Find where the given text appears and provide that cell's center as [x, y] coordinate. 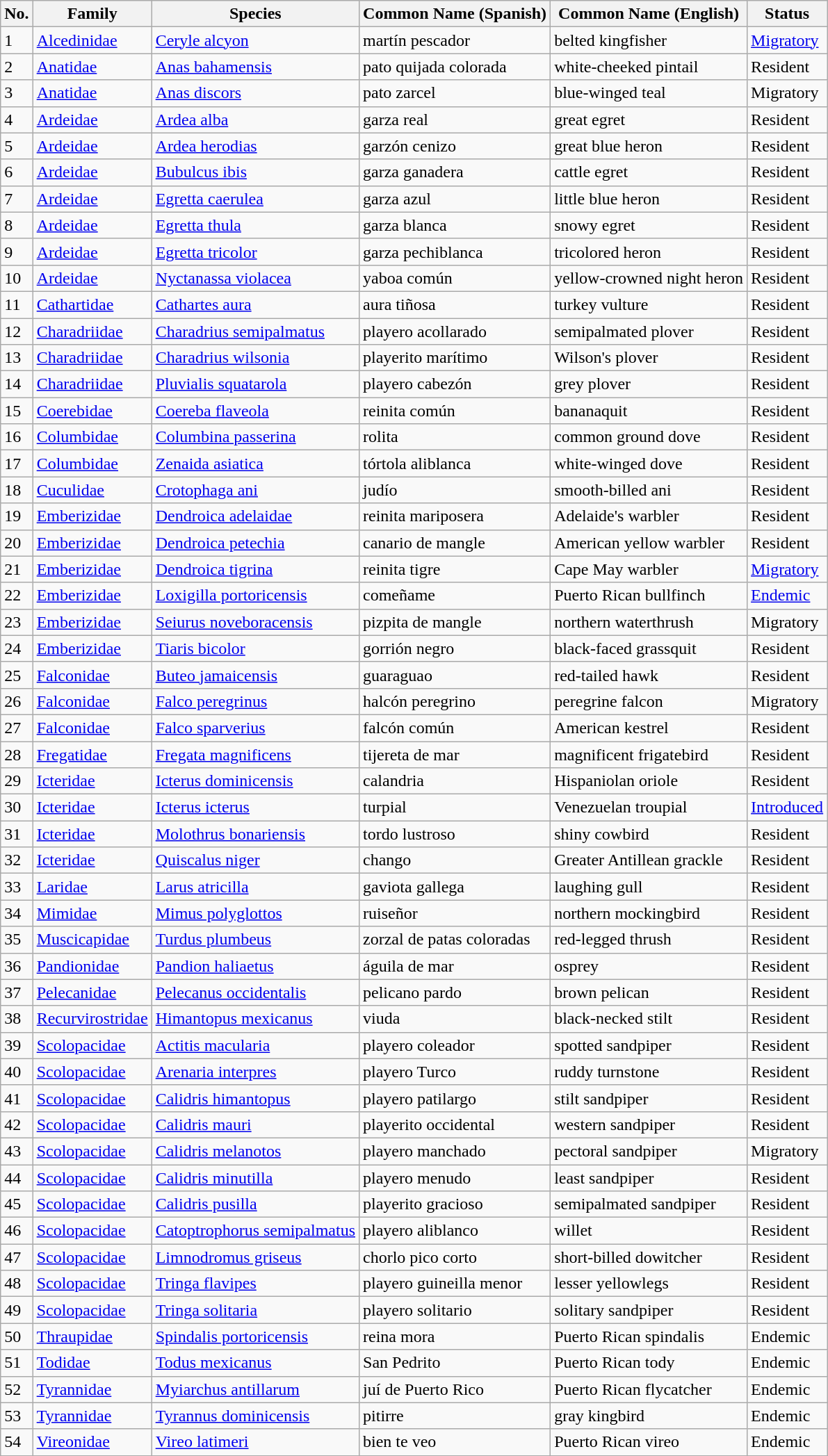
Cathartes aura [255, 304]
Mimus polyglottos [255, 913]
9 [17, 252]
Anas bahamensis [255, 67]
Vireo latimeri [255, 1442]
Buteo jamaicensis [255, 675]
4 [17, 120]
Charadrius semipalmatus [255, 332]
17 [17, 464]
30 [17, 808]
34 [17, 913]
Calidris minutilla [255, 1178]
common ground dove [649, 437]
pitirre [455, 1416]
No. [17, 14]
41 [17, 1098]
reinita común [455, 411]
Fregata magnificens [255, 754]
judío [455, 490]
spotted sandpiper [649, 1045]
Pelecanidae [92, 992]
playerito occidental [455, 1124]
Calidris melanotos [255, 1151]
Pandionidae [92, 966]
rolita [455, 437]
chorlo pico corto [455, 1257]
short-billed dowitcher [649, 1257]
2 [17, 67]
Todidae [92, 1363]
osprey [649, 966]
16 [17, 437]
grey plover [649, 384]
garzón cenizo [455, 146]
Ardea herodias [255, 146]
19 [17, 516]
51 [17, 1363]
Crotophaga ani [255, 490]
least sandpiper [649, 1178]
tordo lustroso [455, 834]
12 [17, 332]
laughing gull [649, 887]
stilt sandpiper [649, 1098]
turkey vulture [649, 304]
6 [17, 172]
Tringa solitaria [255, 1310]
Bubulcus ibis [255, 172]
26 [17, 701]
Calidris mauri [255, 1124]
Adelaide's warbler [649, 516]
shiny cowbird [649, 834]
39 [17, 1045]
1 [17, 40]
27 [17, 728]
red-legged thrush [649, 940]
Molothrus bonariensis [255, 834]
playero manchado [455, 1151]
Family [92, 14]
Pelecanus occidentalis [255, 992]
Tringa flavipes [255, 1284]
23 [17, 622]
playero coleador [455, 1045]
32 [17, 860]
Columbina passerina [255, 437]
playero aliblanco [455, 1231]
Coereba flaveola [255, 411]
black-necked stilt [649, 1019]
Muscicapidae [92, 940]
smooth-billed ani [649, 490]
garza azul [455, 199]
semipalmated sandpiper [649, 1204]
belted kingfisher [649, 40]
tijereta de mar [455, 754]
Alcedinidae [92, 40]
semipalmated plover [649, 332]
11 [17, 304]
Puerto Rican bullfinch [649, 596]
Puerto Rican vireo [649, 1442]
peregrine falcon [649, 701]
Puerto Rican flycatcher [649, 1389]
Zenaida asiatica [255, 464]
ruddy turnstone [649, 1072]
cattle egret [649, 172]
22 [17, 596]
18 [17, 490]
reina mora [455, 1336]
white-cheeked pintail [649, 67]
martín pescador [455, 40]
comeñame [455, 596]
Nyctanassa violacea [255, 278]
solitary sandpiper [649, 1310]
falcón común [455, 728]
24 [17, 648]
38 [17, 1019]
Myiarchus antillarum [255, 1389]
aura tiñosa [455, 304]
Egretta thula [255, 225]
Puerto Rican spindalis [649, 1336]
Cuculidae [92, 490]
Loxigilla portoricensis [255, 596]
lesser yellowlegs [649, 1284]
blue-winged teal [649, 93]
Cape May warbler [649, 569]
Puerto Rican tody [649, 1363]
31 [17, 834]
calandria [455, 781]
pectoral sandpiper [649, 1151]
San Pedrito [455, 1363]
canario de mangle [455, 543]
turpial [455, 808]
Venezuelan troupial [649, 808]
playero patilargo [455, 1098]
53 [17, 1416]
33 [17, 887]
15 [17, 411]
bien te veo [455, 1442]
Common Name (Spanish) [455, 14]
Actitis macularia [255, 1045]
Vireonidae [92, 1442]
chango [455, 860]
45 [17, 1204]
3 [17, 93]
playero menudo [455, 1178]
red-tailed hawk [649, 675]
viuda [455, 1019]
44 [17, 1178]
Fregatidae [92, 754]
Seiurus noveboracensis [255, 622]
tórtola aliblanca [455, 464]
playero Turco [455, 1072]
Recurvirostridae [92, 1019]
pizpita de mangle [455, 622]
ruiseñor [455, 913]
Spindalis portoricensis [255, 1336]
52 [17, 1389]
águila de mar [455, 966]
Cathartidae [92, 304]
36 [17, 966]
Icterus icterus [255, 808]
10 [17, 278]
guaraguao [455, 675]
Egretta tricolor [255, 252]
garza blanca [455, 225]
playero cabezón [455, 384]
Quiscalus niger [255, 860]
Introduced [787, 808]
pato zarcel [455, 93]
Arenaria interpres [255, 1072]
Dendroica tigrina [255, 569]
48 [17, 1284]
13 [17, 358]
Tiaris bicolor [255, 648]
42 [17, 1124]
Thraupidae [92, 1336]
northern mockingbird [649, 913]
Egretta caerulea [255, 199]
American kestrel [649, 728]
playero solitario [455, 1310]
white-winged dove [649, 464]
Falco sparverius [255, 728]
western sandpiper [649, 1124]
yellow-crowned night heron [649, 278]
garza real [455, 120]
Limnodromus griseus [255, 1257]
43 [17, 1151]
Laridae [92, 887]
Coerebidae [92, 411]
Anas discors [255, 93]
pato quijada colorada [455, 67]
20 [17, 543]
Ardea alba [255, 120]
Catoptrophorus semipalmatus [255, 1231]
northern waterthrush [649, 622]
Turdus plumbeus [255, 940]
Calidris pusilla [255, 1204]
Common Name (English) [649, 14]
gray kingbird [649, 1416]
gorrión negro [455, 648]
snowy egret [649, 225]
juí de Puerto Rico [455, 1389]
Larus atricilla [255, 887]
Calidris himantopus [255, 1098]
40 [17, 1072]
willet [649, 1231]
black-faced grassquit [649, 648]
great blue heron [649, 146]
tricolored heron [649, 252]
Pandion haliaetus [255, 966]
yaboa común [455, 278]
49 [17, 1310]
Tyrannus dominicensis [255, 1416]
8 [17, 225]
bananaquit [649, 411]
Icterus dominicensis [255, 781]
American yellow warbler [649, 543]
garza pechiblanca [455, 252]
gaviota gallega [455, 887]
playerito gracioso [455, 1204]
29 [17, 781]
Greater Antillean grackle [649, 860]
halcón peregrino [455, 701]
Ceryle alcyon [255, 40]
7 [17, 199]
35 [17, 940]
Status [787, 14]
Hispaniolan oriole [649, 781]
brown pelican [649, 992]
Himantopus mexicanus [255, 1019]
54 [17, 1442]
Todus mexicanus [255, 1363]
pelicano pardo [455, 992]
Falco peregrinus [255, 701]
Dendroica petechia [255, 543]
28 [17, 754]
5 [17, 146]
reinita tigre [455, 569]
playerito marítimo [455, 358]
47 [17, 1257]
Wilson's plover [649, 358]
14 [17, 384]
playero acollarado [455, 332]
46 [17, 1231]
zorzal de patas coloradas [455, 940]
reinita mariposera [455, 516]
Pluvialis squatarola [255, 384]
21 [17, 569]
Dendroica adelaidae [255, 516]
playero guineilla menor [455, 1284]
magnificent frigatebird [649, 754]
great egret [649, 120]
Mimidae [92, 913]
Species [255, 14]
50 [17, 1336]
little blue heron [649, 199]
Charadrius wilsonia [255, 358]
25 [17, 675]
garza ganadera [455, 172]
37 [17, 992]
